Output the (x, y) coordinate of the center of the cell containing the given text.  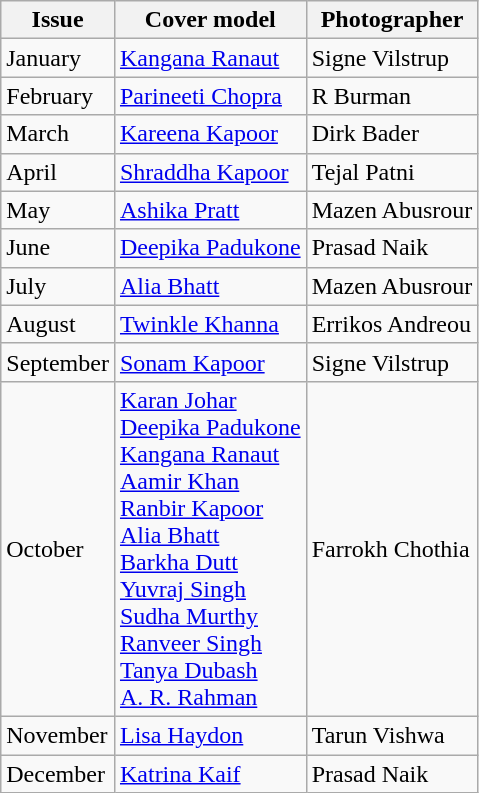
July (58, 286)
August (58, 324)
March (58, 134)
Parineeti Chopra (210, 96)
January (58, 58)
R Burman (392, 96)
Tejal Patni (392, 172)
Tarun Vishwa (392, 735)
September (58, 362)
October (58, 548)
Dirk Bader (392, 134)
Alia Bhatt (210, 286)
May (58, 210)
Ashika Pratt (210, 210)
Deepika Padukone (210, 248)
Katrina Kaif (210, 773)
Shraddha Kapoor (210, 172)
Issue (58, 20)
Kangana Ranaut (210, 58)
Karan JoharDeepika PadukoneKangana RanautAamir KhanRanbir KapoorAlia BhattBarkha DuttYuvraj Singh Sudha MurthyRanveer SinghTanya DubashA. R. Rahman (210, 548)
Errikos Andreou (392, 324)
February (58, 96)
Photographer (392, 20)
December (58, 773)
Farrokh Chothia (392, 548)
Kareena Kapoor (210, 134)
Twinkle Khanna (210, 324)
April (58, 172)
June (58, 248)
Cover model (210, 20)
November (58, 735)
Lisa Haydon (210, 735)
Sonam Kapoor (210, 362)
